Output the [X, Y] coordinate of the center of the cell containing the given text.  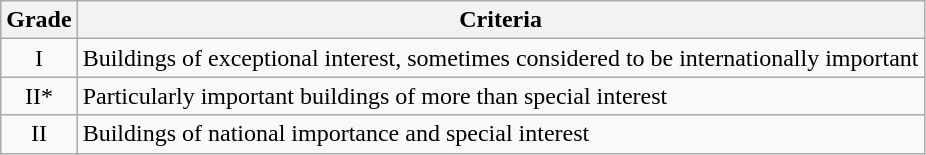
I [39, 58]
Buildings of national importance and special interest [500, 134]
Criteria [500, 20]
II* [39, 96]
Grade [39, 20]
Buildings of exceptional interest, sometimes considered to be internationally important [500, 58]
Particularly important buildings of more than special interest [500, 96]
II [39, 134]
